Return the [x, y] coordinate for the center point of the cell that contains the specified text.  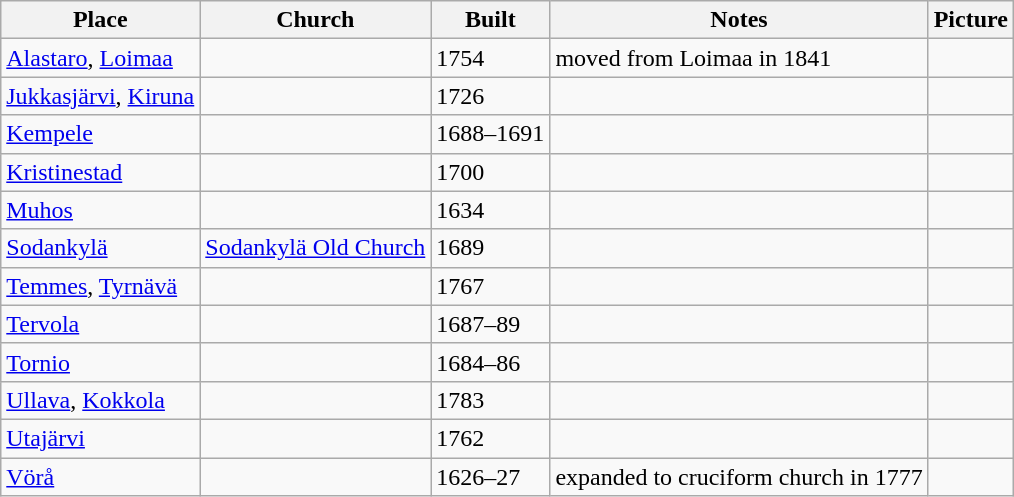
Jukkasjärvi, Kiruna [100, 96]
Muhos [100, 210]
Tornio [100, 362]
1767 [490, 286]
1684–86 [490, 362]
1626–27 [490, 477]
Sodankylä [100, 248]
1783 [490, 400]
1700 [490, 172]
Sodankylä Old Church [316, 248]
expanded to cruciform church in 1777 [739, 477]
1688–1691 [490, 134]
Picture [970, 20]
Alastaro, Loimaa [100, 58]
1762 [490, 438]
Notes [739, 20]
Temmes, Tyrnävä [100, 286]
Kristinestad [100, 172]
Utajärvi [100, 438]
Built [490, 20]
1687–89 [490, 324]
Church [316, 20]
1726 [490, 96]
Tervola [100, 324]
1634 [490, 210]
Kempele [100, 134]
1754 [490, 58]
Ullava, Kokkola [100, 400]
Vörå [100, 477]
Place [100, 20]
moved from Loimaa in 1841 [739, 58]
1689 [490, 248]
